For the text-containing cell, return its midpoint in [X, Y] coordinate format. 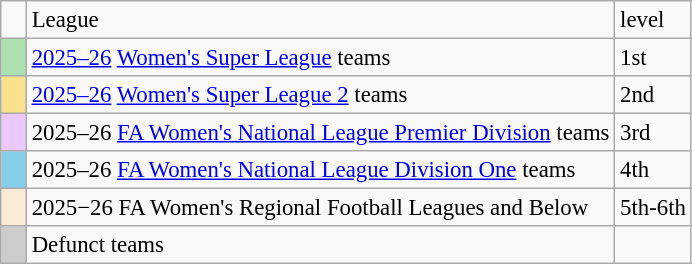
Defunct teams [320, 245]
2025–26 FA Women's National League Premier Division teams [320, 133]
2nd [653, 95]
level [653, 20]
2025–26 FA Women's National League Division One teams [320, 170]
2025−26 FA Women's Regional Football Leagues and Below [320, 208]
League [320, 20]
5th-6th [653, 208]
4th [653, 170]
1st [653, 58]
2025–26 Women's Super League 2 teams [320, 95]
3rd [653, 133]
2025–26 Women's Super League teams [320, 58]
